Extract the (X, Y) coordinate from the center of the cell holding the provided text.  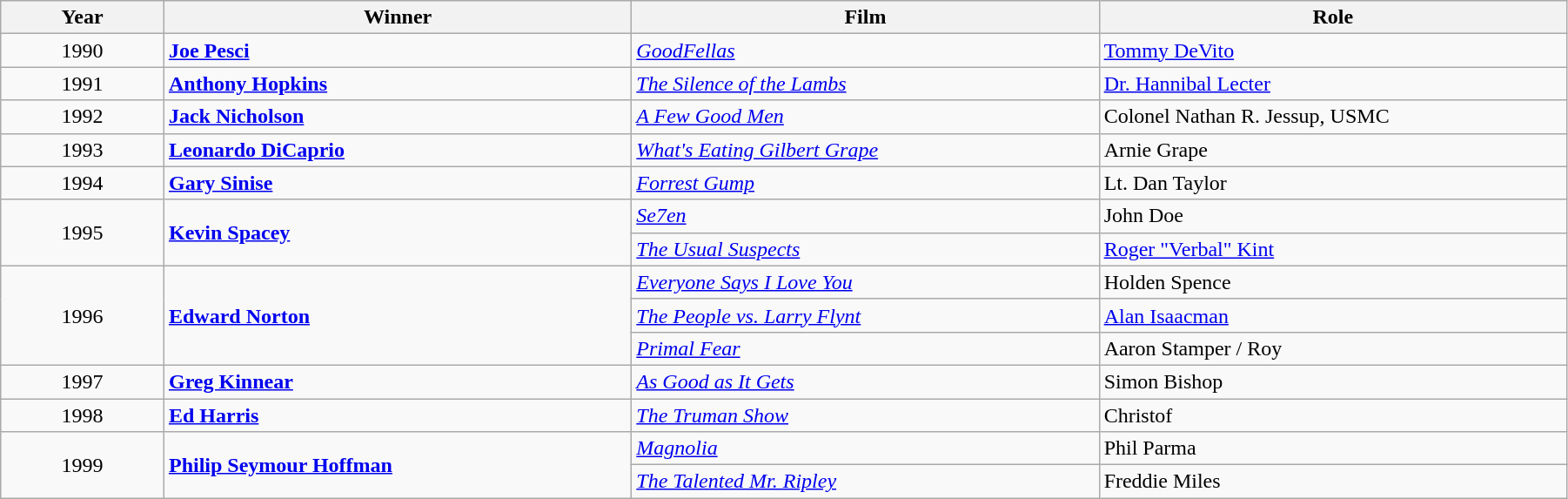
Edward Norton (397, 315)
Simon Bishop (1333, 381)
The Silence of the Lambs (865, 84)
Year (83, 17)
Se7en (865, 216)
Lt. Dan Taylor (1333, 183)
Alan Isaacman (1333, 315)
As Good as It Gets (865, 381)
1996 (83, 315)
Film (865, 17)
The Truman Show (865, 415)
Ed Harris (397, 415)
Dr. Hannibal Lecter (1333, 84)
The Talented Mr. Ripley (865, 482)
Freddie Miles (1333, 482)
Kevin Spacey (397, 233)
Forrest Gump (865, 183)
Aaron Stamper / Roy (1333, 348)
1994 (83, 183)
1997 (83, 381)
Primal Fear (865, 348)
Colonel Nathan R. Jessup, USMC (1333, 117)
Tommy DeVito (1333, 51)
Philip Seymour Hoffman (397, 465)
1993 (83, 150)
Phil Parma (1333, 448)
GoodFellas (865, 51)
Christof (1333, 415)
Everyone Says I Love You (865, 282)
Role (1333, 17)
The Usual Suspects (865, 249)
Leonardo DiCaprio (397, 150)
1995 (83, 233)
Winner (397, 17)
A Few Good Men (865, 117)
What's Eating Gilbert Grape (865, 150)
Magnolia (865, 448)
1990 (83, 51)
1992 (83, 117)
1991 (83, 84)
John Doe (1333, 216)
The People vs. Larry Flynt (865, 315)
Greg Kinnear (397, 381)
Anthony Hopkins (397, 84)
Holden Spence (1333, 282)
Roger "Verbal" Kint (1333, 249)
1999 (83, 465)
1998 (83, 415)
Jack Nicholson (397, 117)
Gary Sinise (397, 183)
Arnie Grape (1333, 150)
Joe Pesci (397, 51)
